Output the [x, y] coordinate of the center of the cell containing the given text.  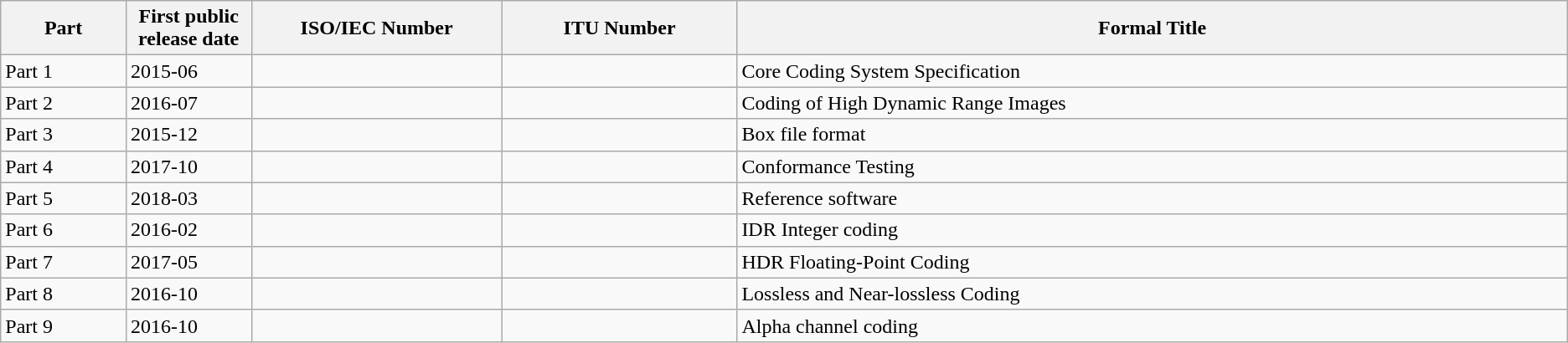
Part 1 [64, 71]
Core Coding System Specification [1153, 71]
Part 4 [64, 166]
ISO/IEC Number [377, 28]
Part 5 [64, 198]
First public release date [188, 28]
Part 8 [64, 294]
2017-10 [188, 166]
2018-03 [188, 198]
Formal Title [1153, 28]
2016-02 [188, 230]
HDR Floating-Point Coding [1153, 262]
Part 3 [64, 135]
Part 2 [64, 103]
Conformance Testing [1153, 166]
Reference software [1153, 198]
ITU Number [620, 28]
Lossless and Near-lossless Coding [1153, 294]
2015-12 [188, 135]
Part 9 [64, 325]
2017-05 [188, 262]
Part 7 [64, 262]
Part 6 [64, 230]
Part [64, 28]
Box file format [1153, 135]
Alpha channel coding [1153, 325]
Coding of High Dynamic Range Images [1153, 103]
2015-06 [188, 71]
IDR Integer coding [1153, 230]
2016-07 [188, 103]
